Identify which cell holds the provided text, then report its [X, Y] central coordinate. 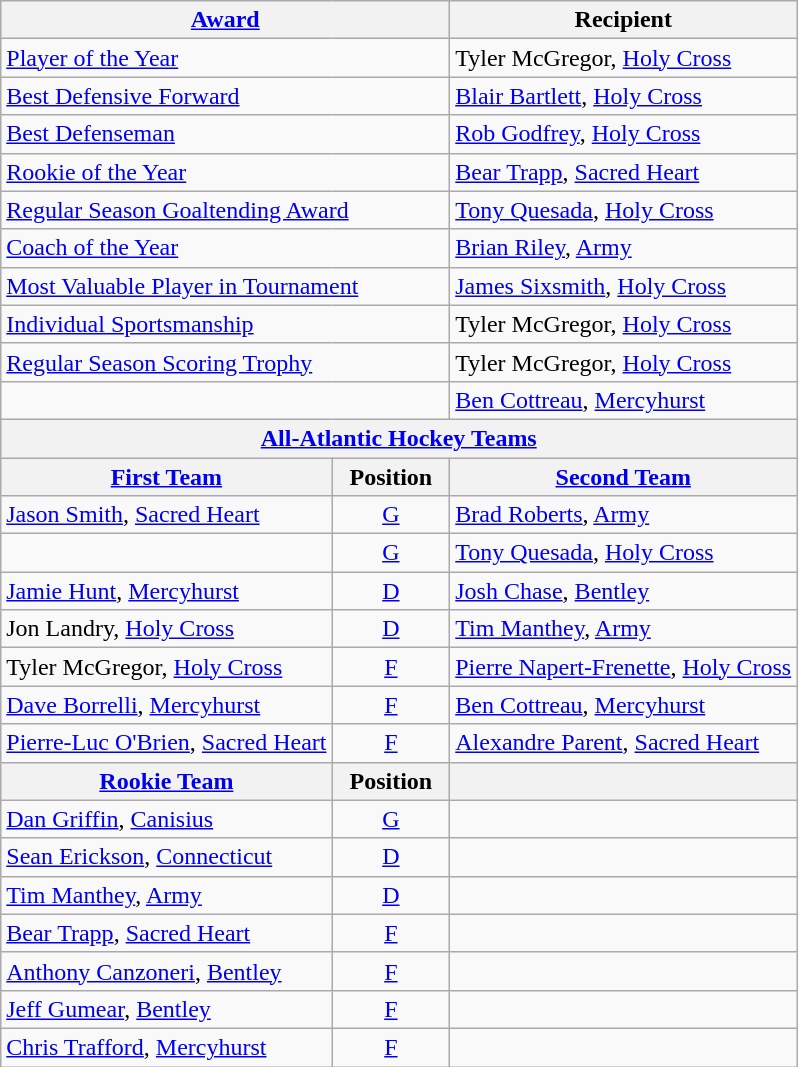
Individual Sportsmanship [226, 324]
Sean Erickson, Connecticut [166, 857]
Second Team [624, 477]
Rookie of the Year [226, 172]
Best Defenseman [226, 134]
Pierre-Luc O'Brien, Sacred Heart [166, 743]
Brad Roberts, Army [624, 515]
Best Defensive Forward [226, 96]
Josh Chase, Bentley [624, 591]
Anthony Canzoneri, Bentley [166, 971]
Blair Bartlett, Holy Cross [624, 96]
Brian Riley, Army [624, 248]
James Sixsmith, Holy Cross [624, 286]
Chris Trafford, Mercyhurst [166, 1047]
Pierre Napert-Frenette, Holy Cross [624, 667]
Alexandre Parent, Sacred Heart [624, 743]
Regular Season Goaltending Award [226, 210]
First Team [166, 477]
Jamie Hunt, Mercyhurst [166, 591]
Rookie Team [166, 781]
Regular Season Scoring Trophy [226, 362]
Jeff Gumear, Bentley [166, 1009]
Coach of the Year [226, 248]
Jon Landry, Holy Cross [166, 629]
Recipient [624, 20]
All-Atlantic Hockey Teams [399, 438]
Dan Griffin, Canisius [166, 819]
Jason Smith, Sacred Heart [166, 515]
Most Valuable Player in Tournament [226, 286]
Dave Borrelli, Mercyhurst [166, 705]
Award [226, 20]
Rob Godfrey, Holy Cross [624, 134]
Player of the Year [226, 58]
